Find where the given text appears and provide that cell's center as (x, y) coordinate. 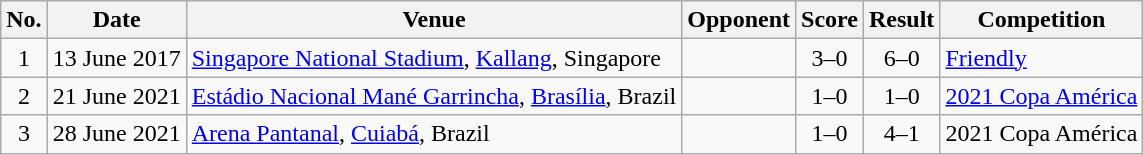
28 June 2021 (116, 134)
Score (830, 20)
Venue (434, 20)
Result (901, 20)
Competition (1042, 20)
21 June 2021 (116, 96)
Date (116, 20)
3–0 (830, 58)
3 (24, 134)
13 June 2017 (116, 58)
Opponent (739, 20)
2 (24, 96)
Arena Pantanal, Cuiabá, Brazil (434, 134)
4–1 (901, 134)
Estádio Nacional Mané Garrincha, Brasília, Brazil (434, 96)
Singapore National Stadium, Kallang, Singapore (434, 58)
Friendly (1042, 58)
1 (24, 58)
No. (24, 20)
6–0 (901, 58)
